From the cell containing the given text, extract its center point as [X, Y] coordinate. 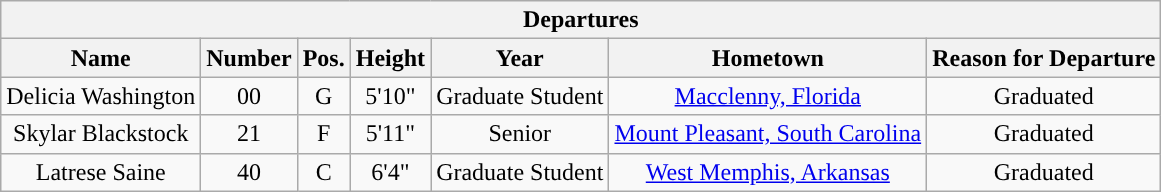
Skylar Blackstock [101, 134]
Hometown [768, 58]
Height [390, 58]
Year [520, 58]
Macclenny, Florida [768, 96]
Reason for Departure [1044, 58]
Pos. [324, 58]
Latrese Saine [101, 172]
C [324, 172]
G [324, 96]
F [324, 134]
West Memphis, Arkansas [768, 172]
5'11" [390, 134]
Delicia Washington [101, 96]
Name [101, 58]
Senior [520, 134]
Mount Pleasant, South Carolina [768, 134]
00 [249, 96]
Departures [581, 20]
5'10" [390, 96]
Number [249, 58]
6'4" [390, 172]
40 [249, 172]
21 [249, 134]
